Output the [x, y] coordinate of the center of the cell containing the given text.  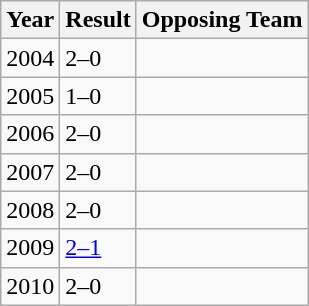
Year [30, 20]
2004 [30, 58]
2007 [30, 172]
Result [98, 20]
Opposing Team [222, 20]
2009 [30, 248]
2–1 [98, 248]
1–0 [98, 96]
2006 [30, 134]
2008 [30, 210]
2005 [30, 96]
2010 [30, 286]
